Return the [X, Y] coordinate for the center point of the cell that contains the specified text.  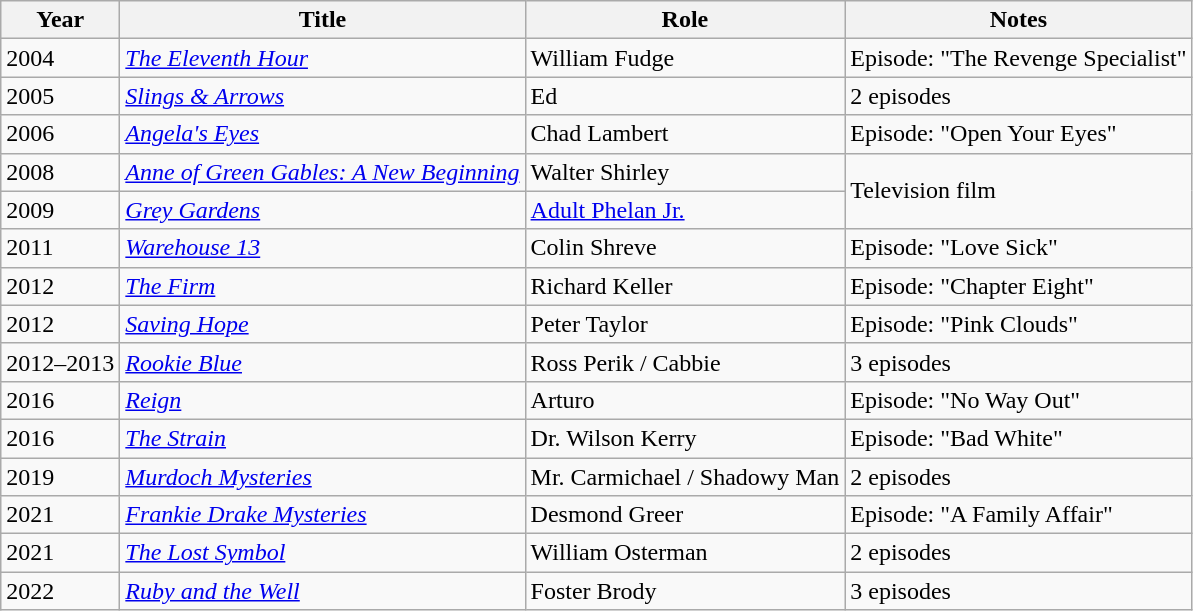
Episode: "Open Your Eyes" [1018, 134]
Episode: "Pink Clouds" [1018, 324]
Episode: "Bad White" [1018, 438]
2009 [60, 210]
Arturo [685, 400]
Slings & Arrows [322, 96]
Colin Shreve [685, 248]
Episode: "Love Sick" [1018, 248]
Television film [1018, 191]
Adult Phelan Jr. [685, 210]
Saving Hope [322, 324]
Frankie Drake Mysteries [322, 515]
2012–2013 [60, 362]
Mr. Carmichael / Shadowy Man [685, 477]
Murdoch Mysteries [322, 477]
Chad Lambert [685, 134]
Episode: "No Way Out" [1018, 400]
2005 [60, 96]
Ross Perik / Cabbie [685, 362]
William Osterman [685, 553]
2004 [60, 58]
Role [685, 20]
Episode: "Chapter Eight" [1018, 286]
The Strain [322, 438]
William Fudge [685, 58]
2019 [60, 477]
Warehouse 13 [322, 248]
Desmond Greer [685, 515]
Ruby and the Well [322, 591]
Notes [1018, 20]
Anne of Green Gables: A New Beginning [322, 172]
Rookie Blue [322, 362]
Richard Keller [685, 286]
Walter Shirley [685, 172]
Reign [322, 400]
Peter Taylor [685, 324]
Grey Gardens [322, 210]
2006 [60, 134]
Episode: "A Family Affair" [1018, 515]
Dr. Wilson Kerry [685, 438]
Angela's Eyes [322, 134]
Year [60, 20]
The Firm [322, 286]
Episode: "The Revenge Specialist" [1018, 58]
Ed [685, 96]
Foster Brody [685, 591]
The Eleventh Hour [322, 58]
The Lost Symbol [322, 553]
2008 [60, 172]
2011 [60, 248]
2022 [60, 591]
Title [322, 20]
